Capture the cell that displays the provided text and extract its [x, y] central coordinate. 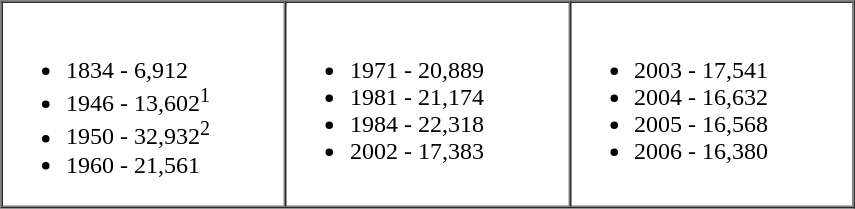
2003 - 17,5412004 - 16,6322005 - 16,5682006 - 16,380 [711, 104]
1971 - 20,8891981 - 21,1741984 - 22,3182002 - 17,383 [427, 104]
1834 - 6,9121946 - 13,60211950 - 32,93221960 - 21,561 [144, 104]
